Return the (X, Y) coordinate for the center point of the cell that contains the specified text.  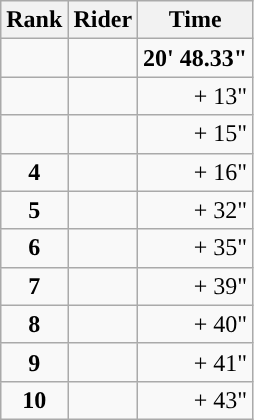
20' 48.33" (196, 58)
Rank (34, 20)
Time (196, 20)
4 (34, 172)
+ 32" (196, 210)
+ 43" (196, 400)
+ 39" (196, 286)
9 (34, 362)
+ 40" (196, 324)
+ 35" (196, 248)
+ 16" (196, 172)
5 (34, 210)
7 (34, 286)
Rider (103, 20)
+ 13" (196, 96)
6 (34, 248)
+ 15" (196, 134)
+ 41" (196, 362)
10 (34, 400)
8 (34, 324)
